For the text-containing cell, return its midpoint in (x, y) coordinate format. 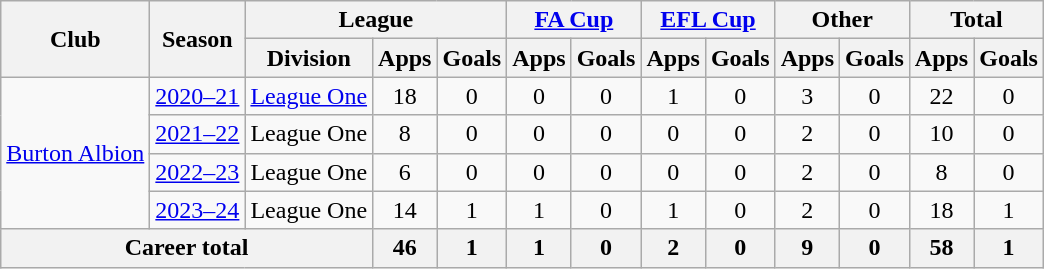
FA Cup (574, 20)
2023–24 (198, 210)
2021–22 (198, 134)
2020–21 (198, 96)
League (376, 20)
58 (941, 248)
9 (807, 248)
2022–23 (198, 172)
Division (309, 58)
EFL Cup (708, 20)
Other (842, 20)
22 (941, 96)
Season (198, 39)
Total (976, 20)
Burton Albion (76, 153)
10 (941, 134)
Club (76, 39)
Career total (187, 248)
46 (405, 248)
6 (405, 172)
3 (807, 96)
14 (405, 210)
